Scan for the cell matching the given text and deliver its (x, y) coordinate at center. 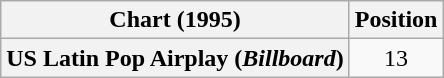
Chart (1995) (175, 20)
Position (396, 20)
US Latin Pop Airplay (Billboard) (175, 58)
13 (396, 58)
